Locate the cell with the specified text and output its [X, Y] center coordinate. 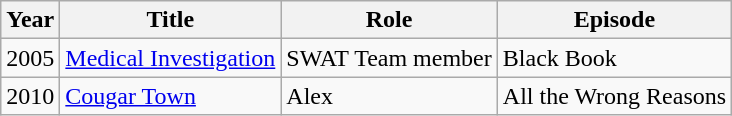
Cougar Town [170, 96]
Year [30, 20]
Title [170, 20]
SWAT Team member [389, 58]
2010 [30, 96]
All the Wrong Reasons [614, 96]
Episode [614, 20]
2005 [30, 58]
Alex [389, 96]
Medical Investigation [170, 58]
Role [389, 20]
Black Book [614, 58]
